Return the [x, y] coordinate for the center point of the cell that contains the specified text.  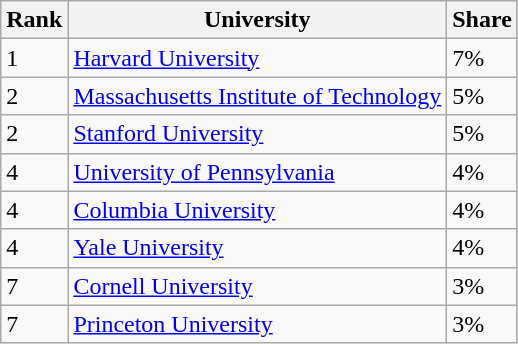
Columbia University [258, 210]
University [258, 20]
7% [482, 58]
1 [34, 58]
Stanford University [258, 134]
University of Pennsylvania [258, 172]
Harvard University [258, 58]
Cornell University [258, 286]
Massachusetts Institute of Technology [258, 96]
Share [482, 20]
Princeton University [258, 324]
Rank [34, 20]
Yale University [258, 248]
